Determine the (x, y) coordinate at the center of the cell enclosing the given text.  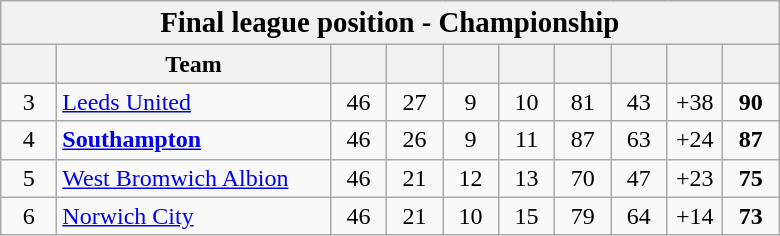
+38 (695, 102)
15 (527, 216)
70 (583, 178)
Final league position - Championship (390, 23)
73 (751, 216)
63 (639, 140)
Southampton (194, 140)
Leeds United (194, 102)
75 (751, 178)
6 (29, 216)
81 (583, 102)
+24 (695, 140)
12 (470, 178)
Norwich City (194, 216)
3 (29, 102)
Team (194, 64)
West Bromwich Albion (194, 178)
47 (639, 178)
4 (29, 140)
+14 (695, 216)
+23 (695, 178)
26 (414, 140)
90 (751, 102)
13 (527, 178)
11 (527, 140)
5 (29, 178)
79 (583, 216)
43 (639, 102)
64 (639, 216)
27 (414, 102)
